Scan for the cell matching the given text and deliver its (X, Y) coordinate at center. 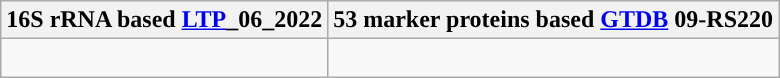
53 marker proteins based GTDB 09-RS220 (554, 20)
16S rRNA based LTP_06_2022 (164, 20)
